Detect which cell encompasses the target text, then output its (x, y) center coordinate. 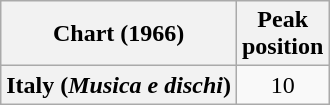
Italy (Musica e dischi) (119, 85)
Peakposition (282, 34)
10 (282, 85)
Chart (1966) (119, 34)
